Capture the cell that displays the provided text and extract its (x, y) central coordinate. 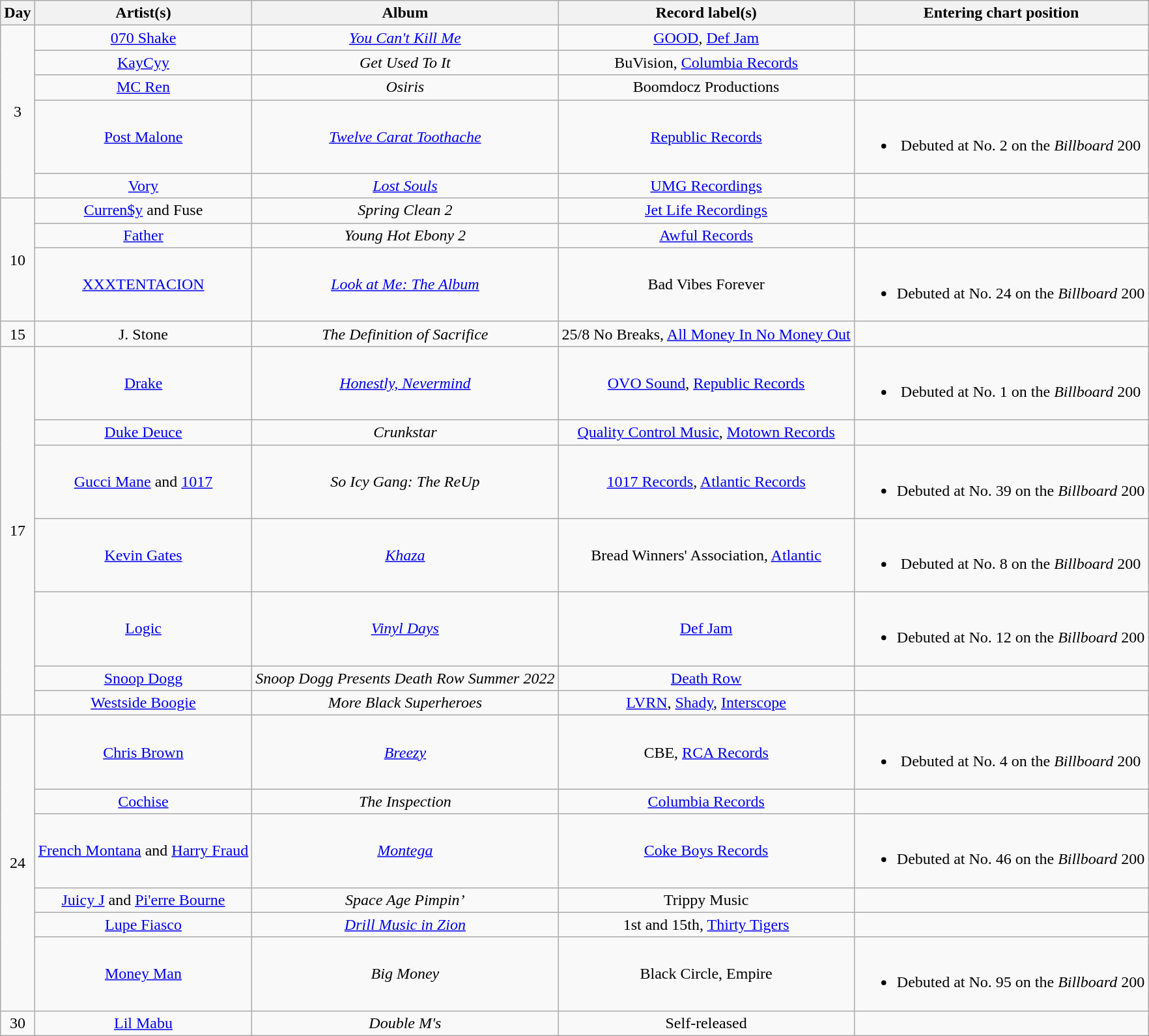
Westside Boogie (143, 703)
Chris Brown (143, 752)
Album (405, 13)
1st and 15th, Thirty Tigers (706, 925)
Trippy Music (706, 900)
Honestly, Nevermind (405, 383)
Young Hot Ebony 2 (405, 235)
The Definition of Sacrifice (405, 334)
30 (18, 1023)
Bad Vibes Forever (706, 284)
Republic Records (706, 137)
Awful Records (706, 235)
Boomdocz Productions (706, 87)
Death Row (706, 678)
Debuted at No. 39 on the Billboard 200 (1000, 481)
Debuted at No. 12 on the Billboard 200 (1000, 629)
LVRN, Shady, Interscope (706, 703)
Vinyl Days (405, 629)
Debuted at No. 2 on the Billboard 200 (1000, 137)
Osiris (405, 87)
More Black Superheroes (405, 703)
Father (143, 235)
Space Age Pimpin’ (405, 900)
Duke Deuce (143, 432)
Black Circle, Empire (706, 973)
Money Man (143, 973)
24 (18, 863)
Lil Mabu (143, 1023)
Gucci Mane and 1017 (143, 481)
Juicy J and Pi'erre Bourne (143, 900)
Record label(s) (706, 13)
BuVision, Columbia Records (706, 63)
1017 Records, Atlantic Records (706, 481)
070 Shake (143, 38)
Big Money (405, 973)
Artist(s) (143, 13)
Double M's (405, 1023)
Debuted at No. 46 on the Billboard 200 (1000, 851)
Debuted at No. 4 on the Billboard 200 (1000, 752)
Crunkstar (405, 432)
Lost Souls (405, 186)
Post Malone (143, 137)
Debuted at No. 24 on the Billboard 200 (1000, 284)
Drill Music in Zion (405, 925)
17 (18, 530)
MC Ren (143, 87)
Debuted at No. 95 on the Billboard 200 (1000, 973)
Entering chart position (1000, 13)
Get Used To It (405, 63)
Lupe Fiasco (143, 925)
So Icy Gang: The ReUp (405, 481)
Drake (143, 383)
J. Stone (143, 334)
25/8 No Breaks, All Money In No Money Out (706, 334)
OVO Sound, Republic Records (706, 383)
Debuted at No. 8 on the Billboard 200 (1000, 555)
Khaza (405, 555)
Snoop Dogg (143, 678)
Curren$y and Fuse (143, 210)
3 (18, 112)
Self-released (706, 1023)
Kevin Gates (143, 555)
Bread Winners' Association, Atlantic (706, 555)
The Inspection (405, 801)
Spring Clean 2 (405, 210)
Def Jam (706, 629)
You Can't Kill Me (405, 38)
Debuted at No. 1 on the Billboard 200 (1000, 383)
GOOD, Def Jam (706, 38)
Logic (143, 629)
Day (18, 13)
Breezy (405, 752)
XXXTENTACION (143, 284)
Look at Me: The Album (405, 284)
Cochise (143, 801)
10 (18, 259)
Columbia Records (706, 801)
Montega (405, 851)
Twelve Carat Toothache (405, 137)
CBE, RCA Records (706, 752)
Snoop Dogg Presents Death Row Summer 2022 (405, 678)
UMG Recordings (706, 186)
Quality Control Music, Motown Records (706, 432)
French Montana and Harry Fraud (143, 851)
KayCyy (143, 63)
Vory (143, 186)
15 (18, 334)
Jet Life Recordings (706, 210)
Coke Boys Records (706, 851)
